Detect which cell encompasses the target text, then output its (x, y) center coordinate. 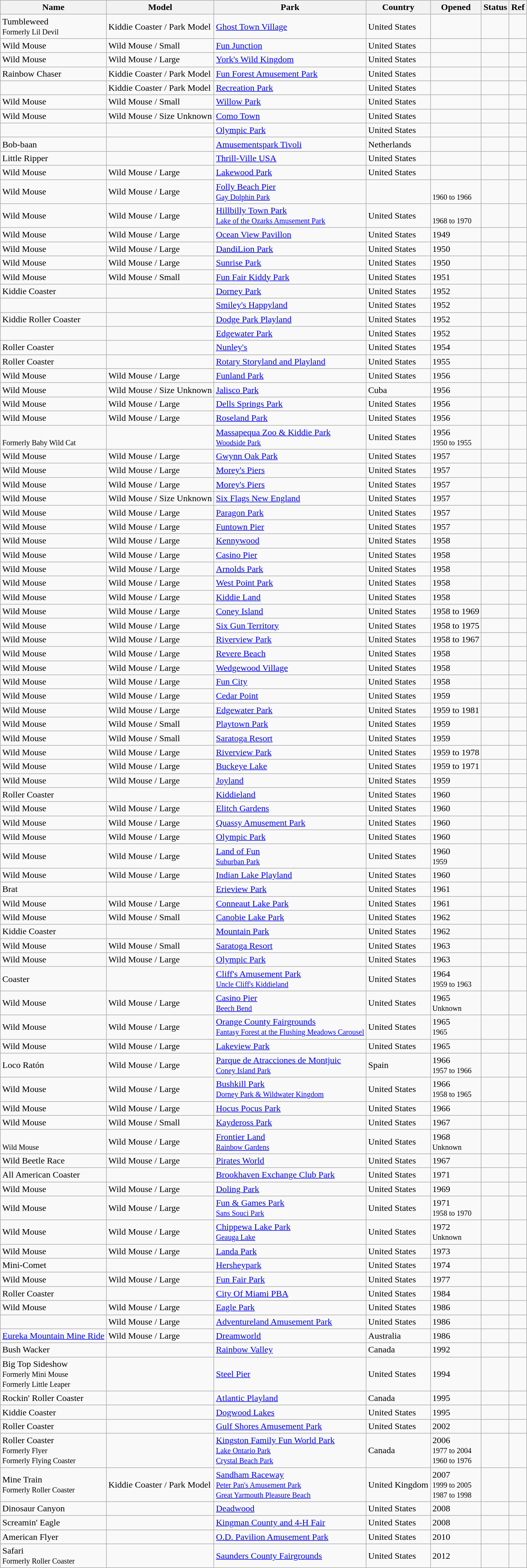
19661957 to 1966 (456, 1065)
1959 to 1981 (456, 710)
1958 to 1967 (456, 639)
Atlantic Playland (290, 1398)
Adventureland Amusement Park (290, 1322)
Kiddie Land (290, 597)
1973 (456, 1251)
Fun Fair Park (290, 1279)
Cliff's Amusement ParkUncle Cliff's Kiddieland (290, 979)
19661958 to 1965 (456, 1089)
Opened (456, 7)
Cedar Point (290, 696)
Sunrise Park (290, 263)
Bush Wacker (53, 1350)
Massapequa Zoo & Kiddie ParkWoodside Park (290, 437)
Amusementspark Tivoli (290, 144)
Loco Ratón (53, 1065)
1994 (456, 1374)
Name (53, 7)
Fun Junction (290, 46)
Orange County FairgroundsFantasy Forest at the Flushing Meadows Carousel (290, 1027)
Kingman County and 4-H Fair (290, 1523)
Fun City (290, 682)
Quassy Amusement Park (290, 823)
Gwynn Oak Park (290, 456)
1972Unknown (456, 1232)
TumbleweedFormerly Lil Devil (53, 27)
Lakewood Park (290, 172)
1955 (456, 362)
Kiddieland (290, 795)
Steel Pier (290, 1374)
O.D. Pavilion Amusement Park (290, 1537)
1984 (456, 1294)
Sandham RacewayPeter Pan's Amusement ParkGreat Yarmouth Pleasure Beach (290, 1485)
West Point Park (290, 583)
1959 to 1971 (456, 766)
Mini-Comet (53, 1265)
Big Top SideshowFormerly Mini MouseFormerly Little Leaper (53, 1374)
Frontier LandRainbow Gardens (290, 1142)
Casino PierBeech Bend (290, 1003)
1959 to 1978 (456, 752)
Funland Park (290, 376)
Buckeye Lake (290, 766)
Cuba (398, 390)
Dells Springs Park (290, 404)
Eureka Mountain Mine Ride (53, 1336)
Funtown Pier (290, 527)
Mountain Park (290, 932)
Hocus Pocus Park (290, 1108)
1965Unknown (456, 1003)
DandiLion Park (290, 249)
Six Gun Territory (290, 625)
Parque de Atracciones de MontjuicConey Island Park (290, 1065)
Dogwood Lakes (290, 1412)
Rockin' Roller Coaster (53, 1398)
Deadwood (290, 1509)
1949 (456, 235)
Gulf Shores Amusement Park (290, 1426)
Dreamworld (290, 1336)
1968 to 1970 (456, 216)
Country (398, 7)
Wild Beetle Race (53, 1161)
Nunley's (290, 347)
Thrill-Ville USA (290, 158)
Willow Park (290, 102)
Roller CoasterFormerly FlyerFormerly Flying Coaster (53, 1450)
Model (160, 7)
1969 (456, 1189)
Dinosaur Canyon (53, 1509)
United Kingdom (398, 1485)
Six Flags New England (290, 499)
Kiddie Roller Coaster (53, 319)
Playtown Park (290, 724)
Ocean View Pavillon (290, 235)
Ghost Town Village (290, 27)
American Flyer (53, 1537)
19601959 (456, 856)
1958 to 1969 (456, 611)
1965 (456, 1046)
Lakeview Park (290, 1046)
2010 (456, 1537)
Kennywood (290, 541)
1966 (456, 1108)
Coaster (53, 979)
Ref (518, 7)
Brat (53, 889)
Dorney Park (290, 291)
20071999 to 20051987 to 1998 (456, 1485)
Paragon Park (290, 513)
Indian Lake Playland (290, 875)
Recreation Park (290, 88)
Kingston Family Fun World ParkLake Ontario ParkCrystal Beach Park (290, 1450)
Smiley's Happyland (290, 305)
Rainbow Chaser (53, 74)
Netherlands (398, 144)
All American Coaster (53, 1175)
2012 (456, 1556)
City Of Miami PBA (290, 1294)
York's Wild Kingdom (290, 60)
19561950 to 1955 (456, 437)
Saunders County Fairgrounds (290, 1556)
Hillbilly Town ParkLake of the Ozarks Amusement Park (290, 216)
Rainbow Valley (290, 1350)
Doling Park (290, 1189)
1971 (456, 1175)
1977 (456, 1279)
Dodge Park Playland (290, 319)
19651965 (456, 1027)
Coney Island (290, 611)
Roseland Park (290, 418)
Eagle Park (290, 1308)
1992 (456, 1350)
1968Unknown (456, 1142)
Joyland (290, 780)
Spain (398, 1065)
Bushkill ParkDorney Park & Wildwater Kingdom (290, 1089)
Conneaut Lake Park (290, 903)
1958 to 1975 (456, 625)
Formerly Baby Wild Cat (53, 437)
Elitch Gardens (290, 809)
Kaydeross Park (290, 1122)
Land of FunSuburban Park (290, 856)
Status (495, 7)
Mine TrainFormerly Roller Coaster (53, 1485)
Park (290, 7)
Fun & Games ParkSans Souci Park (290, 1208)
Wedgewood Village (290, 668)
Fun Forest Amusement Park (290, 74)
Jalisco Park (290, 390)
Fun Fair Kiddy Park (290, 277)
1960 to 1966 (456, 191)
Rotary Storyland and Playland (290, 362)
Erieview Park (290, 889)
Chippewa Lake ParkGeauga Lake (290, 1232)
Revere Beach (290, 653)
Pirates World (290, 1161)
20061977 to 20041960 to 1976 (456, 1450)
Hersheypark (290, 1265)
Little Ripper (53, 158)
1974 (456, 1265)
2002 (456, 1426)
Landa Park (290, 1251)
1951 (456, 277)
1954 (456, 347)
19641959 to 1963 (456, 979)
19711958 to 1970 (456, 1208)
Bob-baan (53, 144)
Australia (398, 1336)
Brookhaven Exchange Club Park (290, 1175)
SafariFormerly Roller Coaster (53, 1556)
Arnolds Park (290, 569)
Como Town (290, 116)
Folly Beach PierGay Dolphin Park (290, 191)
Screamin' Eagle (53, 1523)
Casino Pier (290, 555)
Canobie Lake Park (290, 918)
